Output the (x, y) coordinate of the center of the cell containing the given text.  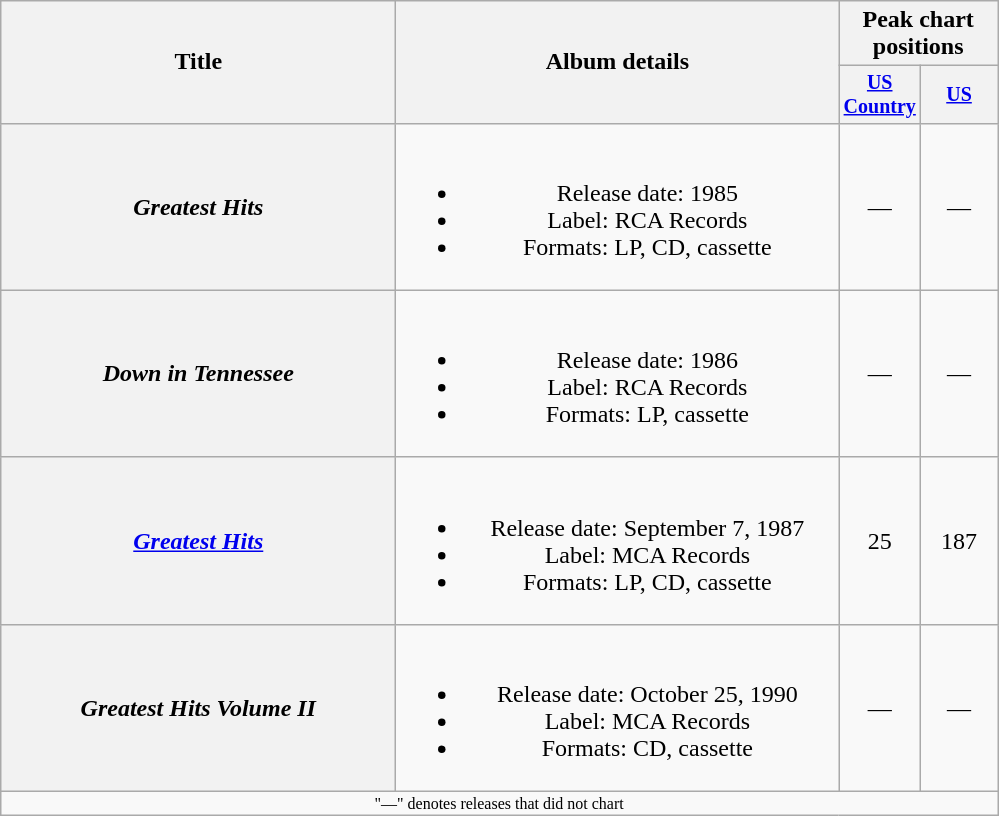
25 (880, 540)
Peak chartpositions (918, 34)
Release date: 1986Label: RCA RecordsFormats: LP, cassette (618, 374)
"—" denotes releases that did not chart (500, 804)
US (960, 94)
Release date: September 7, 1987Label: MCA RecordsFormats: LP, CD, cassette (618, 540)
US Country (880, 94)
Greatest Hits Volume II (198, 708)
Title (198, 62)
Down in Tennessee (198, 374)
Release date: October 25, 1990Label: MCA RecordsFormats: CD, cassette (618, 708)
Release date: 1985Label: RCA RecordsFormats: LP, CD, cassette (618, 206)
Album details (618, 62)
187 (960, 540)
